For the text-containing cell, return its midpoint in [x, y] coordinate format. 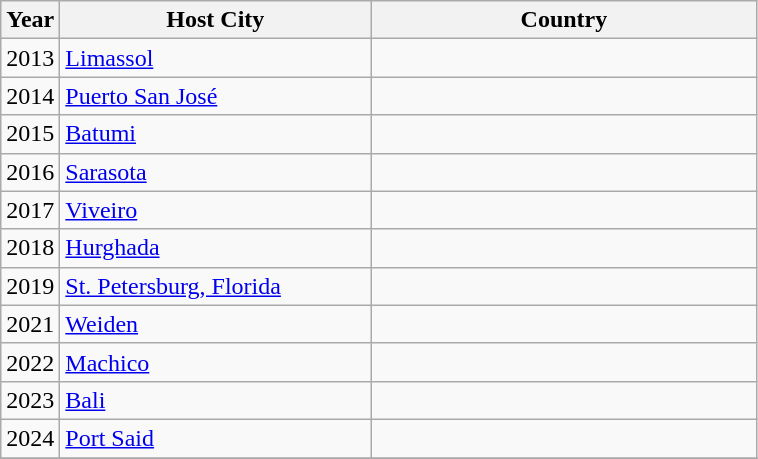
2014 [30, 96]
2018 [30, 248]
2022 [30, 362]
2013 [30, 58]
2017 [30, 210]
Port Said [216, 438]
Viveiro [216, 210]
2019 [30, 286]
Machico [216, 362]
Weiden [216, 324]
Bali [216, 400]
2016 [30, 172]
2015 [30, 134]
Country [564, 20]
Puerto San José [216, 96]
2024 [30, 438]
St. Petersburg, Florida [216, 286]
Sarasota [216, 172]
Host City [216, 20]
Batumi [216, 134]
2021 [30, 324]
Year [30, 20]
Limassol [216, 58]
2023 [30, 400]
Hurghada [216, 248]
